Provide the [X, Y] coordinate of the cell's center where the given text is located.  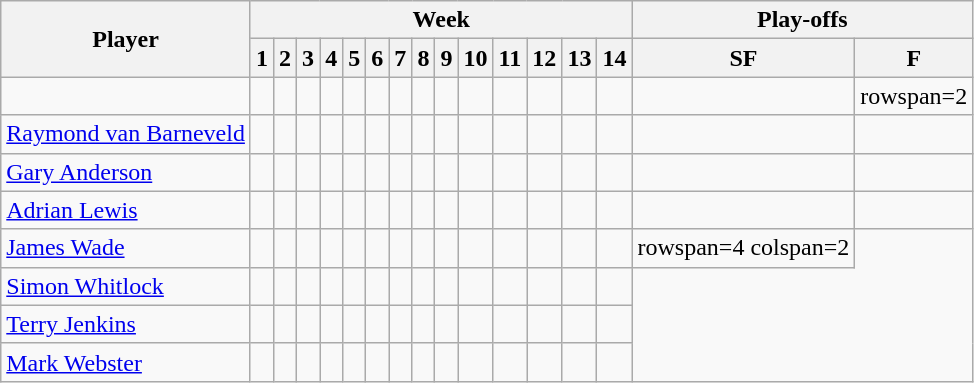
James Wade [126, 248]
13 [580, 58]
14 [614, 58]
11 [510, 58]
5 [354, 58]
2 [284, 58]
1 [262, 58]
6 [378, 58]
rowspan=4 colspan=2 [744, 248]
9 [446, 58]
F [914, 58]
Gary Anderson [126, 172]
7 [400, 58]
3 [308, 58]
Raymond van Barneveld [126, 134]
4 [332, 58]
Week [441, 20]
8 [424, 58]
rowspan=2 [914, 96]
Simon Whitlock [126, 286]
Play-offs [802, 20]
Terry Jenkins [126, 324]
12 [544, 58]
Player [126, 39]
10 [476, 58]
Mark Webster [126, 362]
SF [744, 58]
Adrian Lewis [126, 210]
